Capture the cell that displays the provided text and extract its (x, y) central coordinate. 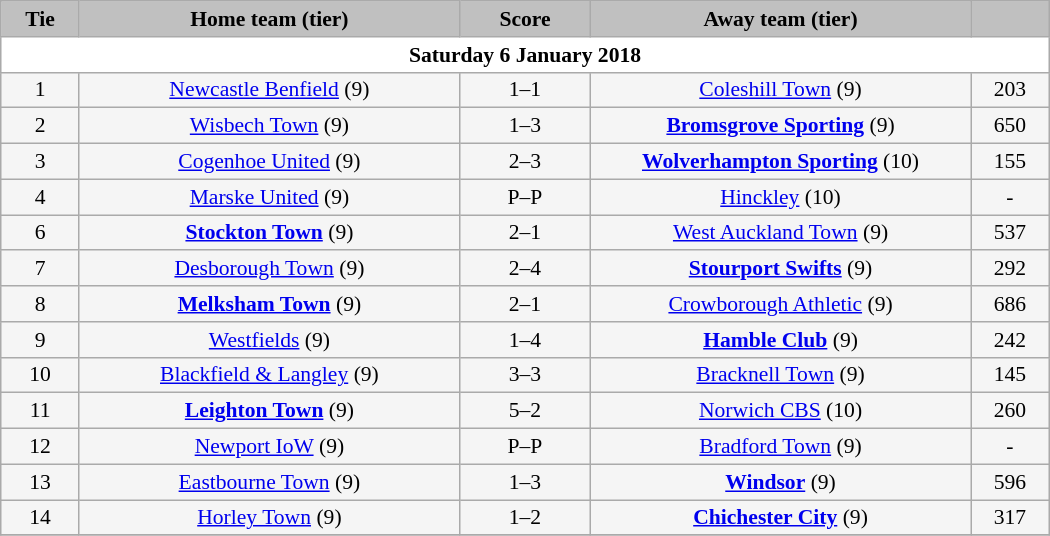
1–4 (524, 340)
9 (40, 340)
Melksham Town (9) (269, 304)
292 (1010, 269)
2–4 (524, 269)
Desborough Town (9) (269, 269)
Marske United (9) (269, 197)
Crowborough Athletic (9) (781, 304)
8 (40, 304)
650 (1010, 126)
5–2 (524, 411)
Wisbech Town (9) (269, 126)
Home team (tier) (269, 19)
3–3 (524, 375)
2–3 (524, 162)
Chichester City (9) (781, 518)
10 (40, 375)
Bracknell Town (9) (781, 375)
Score (524, 19)
Leighton Town (9) (269, 411)
West Auckland Town (9) (781, 233)
Stourport Swifts (9) (781, 269)
Newport IoW (9) (269, 447)
317 (1010, 518)
537 (1010, 233)
145 (1010, 375)
4 (40, 197)
242 (1010, 340)
6 (40, 233)
260 (1010, 411)
1 (40, 90)
2 (40, 126)
12 (40, 447)
Bromsgrove Sporting (9) (781, 126)
Saturday 6 January 2018 (525, 55)
Eastbourne Town (9) (269, 482)
Tie (40, 19)
686 (1010, 304)
3 (40, 162)
1–2 (524, 518)
Newcastle Benfield (9) (269, 90)
596 (1010, 482)
Cogenhoe United (9) (269, 162)
1–1 (524, 90)
14 (40, 518)
Hamble Club (9) (781, 340)
203 (1010, 90)
Stockton Town (9) (269, 233)
Windsor (9) (781, 482)
11 (40, 411)
155 (1010, 162)
7 (40, 269)
Wolverhampton Sporting (10) (781, 162)
Coleshill Town (9) (781, 90)
Hinckley (10) (781, 197)
Bradford Town (9) (781, 447)
Westfields (9) (269, 340)
Norwich CBS (10) (781, 411)
Horley Town (9) (269, 518)
13 (40, 482)
Away team (tier) (781, 19)
Blackfield & Langley (9) (269, 375)
